Search for the cell housing the specified text and yield its [x, y] center coordinate. 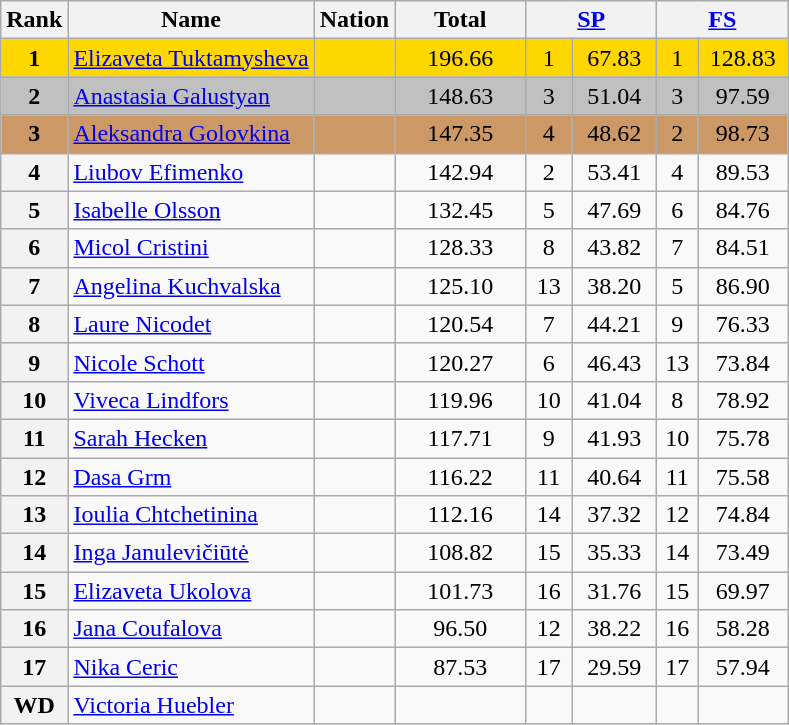
37.32 [614, 515]
87.53 [460, 667]
Sarah Hecken [191, 438]
WD [34, 705]
Jana Coufalova [191, 629]
51.04 [614, 96]
Total [460, 20]
76.33 [743, 324]
35.33 [614, 553]
89.53 [743, 172]
101.73 [460, 591]
Victoria Huebler [191, 705]
196.66 [460, 58]
Name [191, 20]
Rank [34, 20]
46.43 [614, 362]
117.71 [460, 438]
Elizaveta Tuktamysheva [191, 58]
Elizaveta Ukolova [191, 591]
98.73 [743, 134]
57.94 [743, 667]
47.69 [614, 210]
Nika Ceric [191, 667]
128.33 [460, 248]
75.78 [743, 438]
Laure Nicodet [191, 324]
Nation [354, 20]
132.45 [460, 210]
41.04 [614, 400]
Nicole Schott [191, 362]
112.16 [460, 515]
Isabelle Olsson [191, 210]
128.83 [743, 58]
58.28 [743, 629]
73.84 [743, 362]
Aleksandra Golovkina [191, 134]
142.94 [460, 172]
84.51 [743, 248]
108.82 [460, 553]
119.96 [460, 400]
40.64 [614, 477]
74.84 [743, 515]
97.59 [743, 96]
Micol Cristini [191, 248]
FS [722, 20]
44.21 [614, 324]
120.54 [460, 324]
Viveca Lindfors [191, 400]
78.92 [743, 400]
48.62 [614, 134]
SP [592, 20]
Liubov Efimenko [191, 172]
Inga Janulevičiūtė [191, 553]
96.50 [460, 629]
41.93 [614, 438]
31.76 [614, 591]
29.59 [614, 667]
147.35 [460, 134]
43.82 [614, 248]
Angelina Kuchvalska [191, 286]
38.20 [614, 286]
67.83 [614, 58]
Dasa Grm [191, 477]
75.58 [743, 477]
120.27 [460, 362]
125.10 [460, 286]
86.90 [743, 286]
38.22 [614, 629]
53.41 [614, 172]
148.63 [460, 96]
73.49 [743, 553]
69.97 [743, 591]
116.22 [460, 477]
Ioulia Chtchetinina [191, 515]
Anastasia Galustyan [191, 96]
84.76 [743, 210]
